Return [x, y] of the center of cell containing provided text 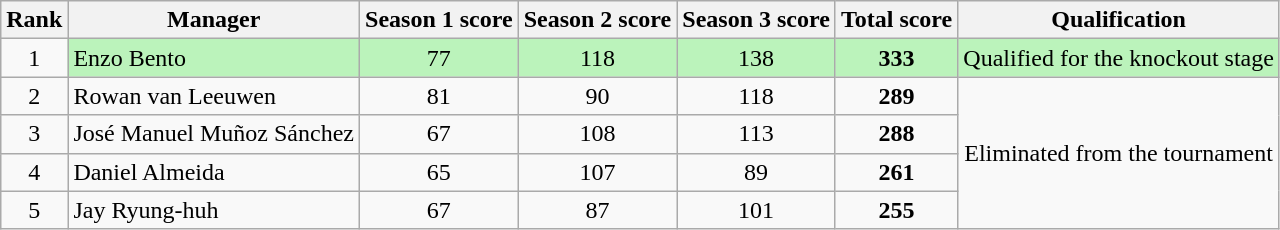
81 [440, 96]
Qualification [1119, 20]
4 [34, 172]
5 [34, 210]
3 [34, 134]
Jay Ryung-huh [214, 210]
Season 1 score [440, 20]
Season 2 score [598, 20]
108 [598, 134]
261 [896, 172]
Rowan van Leeuwen [214, 96]
Eliminated from the tournament [1119, 153]
89 [756, 172]
333 [896, 58]
90 [598, 96]
77 [440, 58]
Manager [214, 20]
2 [34, 96]
1 [34, 58]
José Manuel Muñoz Sánchez [214, 134]
113 [756, 134]
288 [896, 134]
255 [896, 210]
Season 3 score [756, 20]
Qualified for the knockout stage [1119, 58]
107 [598, 172]
138 [756, 58]
Rank [34, 20]
Daniel Almeida [214, 172]
Enzo Bento [214, 58]
65 [440, 172]
Total score [896, 20]
101 [756, 210]
289 [896, 96]
87 [598, 210]
